Extract the (x, y) coordinate from the center of the cell holding the provided text.  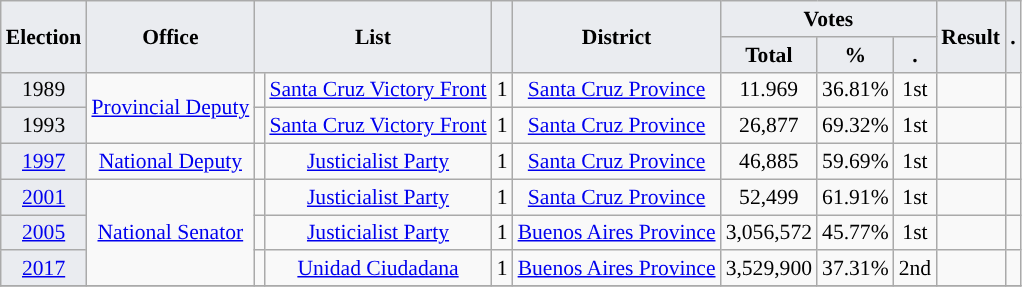
Total (769, 55)
National Senator (170, 232)
36.81% (856, 90)
Office (170, 36)
District (617, 36)
National Deputy (170, 162)
Unidad Ciudadana (378, 269)
1993 (44, 126)
Votes (829, 19)
61.91% (856, 197)
Result (970, 36)
Provincial Deputy (170, 108)
% (856, 55)
37.31% (856, 269)
1989 (44, 90)
2nd (916, 269)
2005 (44, 233)
2017 (44, 269)
List (372, 36)
59.69% (856, 162)
26,877 (769, 126)
3,529,900 (769, 269)
1997 (44, 162)
52,499 (769, 197)
45.77% (856, 233)
11.969 (769, 90)
46,885 (769, 162)
69.32% (856, 126)
3,056,572 (769, 233)
Election (44, 36)
2001 (44, 197)
